Provide the (X, Y) coordinate of the cell's center where the given text is located.  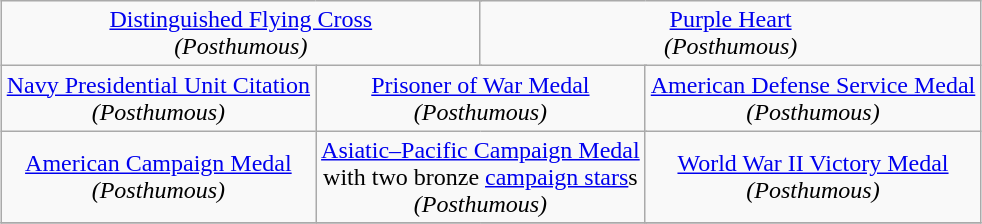
Purple Heart(Posthumous) (730, 34)
Prisoner of War Medal(Posthumous) (481, 98)
Navy Presidential Unit Citation(Posthumous) (158, 98)
American Campaign Medal(Posthumous) (158, 177)
Asiatic–Pacific Campaign Medalwith two bronze campaign starss(Posthumous) (481, 177)
World War II Victory Medal(Posthumous) (813, 177)
American Defense Service Medal(Posthumous) (813, 98)
Distinguished Flying Cross(Posthumous) (240, 34)
